Scan for the cell matching the given text and deliver its [X, Y] coordinate at center. 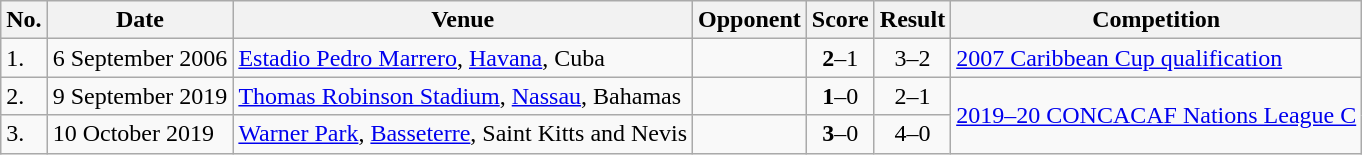
6 September 2006 [140, 58]
Estadio Pedro Marrero, Havana, Cuba [463, 58]
Competition [1156, 20]
Warner Park, Basseterre, Saint Kitts and Nevis [463, 134]
No. [24, 20]
3–2 [912, 58]
2007 Caribbean Cup qualification [1156, 58]
1. [24, 58]
3–0 [840, 134]
Result [912, 20]
Opponent [750, 20]
Thomas Robinson Stadium, Nassau, Bahamas [463, 96]
1–0 [840, 96]
4–0 [912, 134]
9 September 2019 [140, 96]
10 October 2019 [140, 134]
Score [840, 20]
2. [24, 96]
3. [24, 134]
Date [140, 20]
Venue [463, 20]
2019–20 CONCACAF Nations League C [1156, 115]
